Pinpoint the cell where the given text exists, returning its [X, Y] midpoint coordinate. 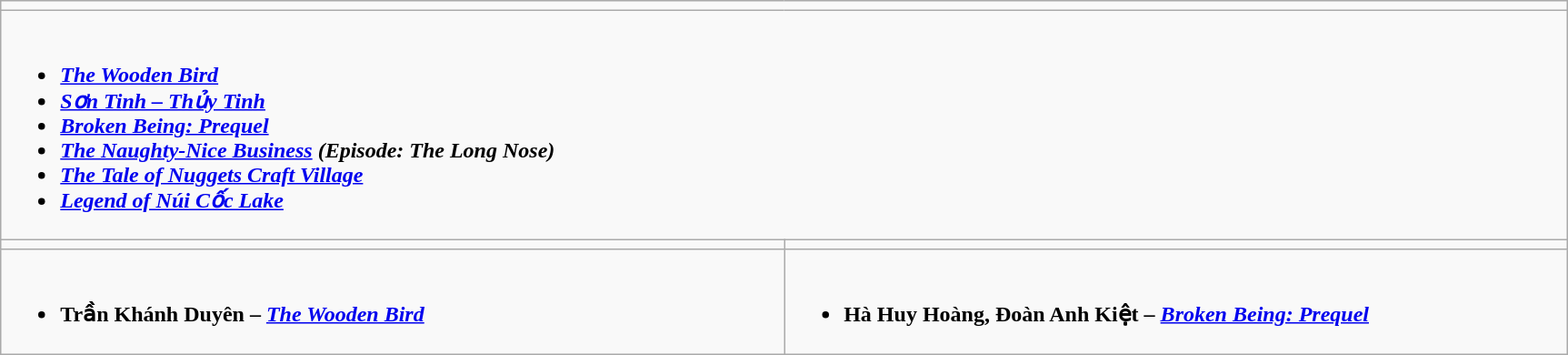
Trần Khánh Duyên – The Wooden Bird [393, 302]
Hà Huy Hoàng, Đoàn Anh Kiệt – Broken Being: Prequel [1176, 302]
